Locate the cell with the specified text and output its [x, y] center coordinate. 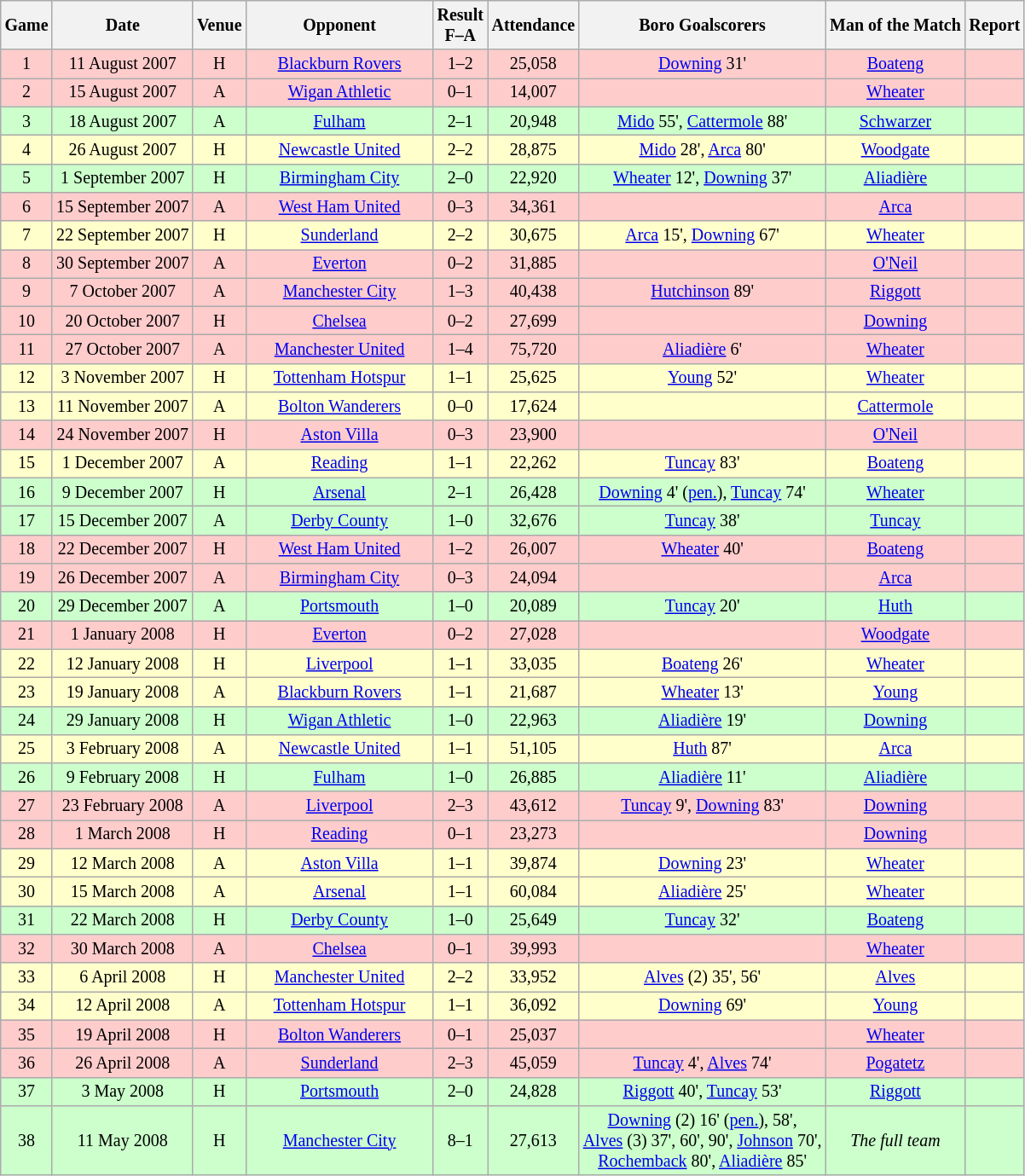
9 February 2008 [123, 778]
27,028 [534, 634]
Young 52' [703, 379]
30 March 2008 [123, 948]
36,092 [534, 1006]
Aliadière 11' [703, 778]
Aliadière 25' [703, 892]
25 [27, 749]
25,649 [534, 921]
40,438 [534, 292]
3 May 2008 [123, 1092]
Wheater 12', Downing 37' [703, 177]
24 [27, 720]
6 [27, 206]
32,676 [534, 520]
19 January 2008 [123, 692]
3 November 2007 [123, 379]
28 [27, 834]
3 February 2008 [123, 749]
24,828 [534, 1092]
Schwarzer [895, 121]
Pogatetz [895, 1063]
Alves [895, 977]
75,720 [534, 350]
1 December 2007 [123, 464]
20,089 [534, 605]
27,613 [534, 1141]
22,920 [534, 177]
15 September 2007 [123, 206]
10 [27, 321]
Alves (2) 35', 56' [703, 977]
30,675 [534, 235]
19 April 2008 [123, 1034]
15 [27, 464]
Tuncay 38' [703, 520]
23,273 [534, 834]
22 September 2007 [123, 235]
33,952 [534, 977]
31,885 [534, 264]
1–3 [460, 292]
25,625 [534, 379]
Downing (2) 16' (pen.), 58',Alves (3) 37', 60', 90', Johnson 70',Rochemback 80', Aliadière 85' [703, 1141]
22,963 [534, 720]
24,094 [534, 578]
33,035 [534, 663]
1 [27, 65]
Boateng 26' [703, 663]
29 [27, 863]
26 [27, 778]
Huth 87' [703, 749]
20,948 [534, 121]
51,105 [534, 749]
26 April 2008 [123, 1063]
30 [27, 892]
11 August 2007 [123, 65]
Downing 69' [703, 1006]
16 [27, 493]
0–0 [460, 406]
12 April 2008 [123, 1006]
14,007 [534, 92]
1 January 2008 [123, 634]
29 January 2008 [123, 720]
Date [123, 26]
26 August 2007 [123, 150]
8 [27, 264]
Wheater 13' [703, 692]
Attendance [534, 26]
20 [27, 605]
28,875 [534, 150]
13 [27, 406]
60,084 [534, 892]
Game [27, 26]
37 [27, 1092]
11 [27, 350]
11 November 2007 [123, 406]
22,262 [534, 464]
17,624 [534, 406]
Aliadière 19' [703, 720]
45,059 [534, 1063]
34,361 [534, 206]
43,612 [534, 807]
27,699 [534, 321]
39,874 [534, 863]
The full team [895, 1141]
Mido 55', Cattermole 88' [703, 121]
Report [994, 26]
Huth [895, 605]
20 October 2007 [123, 321]
18 August 2007 [123, 121]
15 March 2008 [123, 892]
9 December 2007 [123, 493]
12 [27, 379]
22 [27, 663]
18 [27, 549]
26,007 [534, 549]
27 [27, 807]
33 [27, 977]
24 November 2007 [123, 435]
6 April 2008 [123, 977]
21 [27, 634]
Tuncay [895, 520]
22 March 2008 [123, 921]
22 December 2007 [123, 549]
29 December 2007 [123, 605]
1–4 [460, 350]
Downing 23' [703, 863]
17 [27, 520]
5 [27, 177]
Downing 4' (pen.), Tuncay 74' [703, 493]
31 [27, 921]
8–1 [460, 1141]
27 October 2007 [123, 350]
7 October 2007 [123, 292]
1 March 2008 [123, 834]
23 [27, 692]
34 [27, 1006]
Tuncay 20' [703, 605]
38 [27, 1141]
12 March 2008 [123, 863]
25,037 [534, 1034]
26,885 [534, 778]
15 December 2007 [123, 520]
Hutchinson 89' [703, 292]
30 September 2007 [123, 264]
12 January 2008 [123, 663]
15 August 2007 [123, 92]
19 [27, 578]
26,428 [534, 493]
26 December 2007 [123, 578]
7 [27, 235]
Venue [219, 26]
11 May 2008 [123, 1141]
35 [27, 1034]
23 February 2008 [123, 807]
23,900 [534, 435]
1 September 2007 [123, 177]
Tuncay 9', Downing 83' [703, 807]
14 [27, 435]
39,993 [534, 948]
36 [27, 1063]
Mido 28', Arca 80' [703, 150]
4 [27, 150]
ResultF–A [460, 26]
3 [27, 121]
Aliadière 6' [703, 350]
32 [27, 948]
9 [27, 292]
Man of the Match [895, 26]
Arca 15', Downing 67' [703, 235]
21,687 [534, 692]
Riggott 40', Tuncay 53' [703, 1092]
Wheater 40' [703, 549]
Tuncay 4', Alves 74' [703, 1063]
Tuncay 32' [703, 921]
Downing 31' [703, 65]
Boro Goalscorers [703, 26]
2 [27, 92]
25,058 [534, 65]
Cattermole [895, 406]
Tuncay 83' [703, 464]
Opponent [339, 26]
